For the text-containing cell, return its midpoint in [x, y] coordinate format. 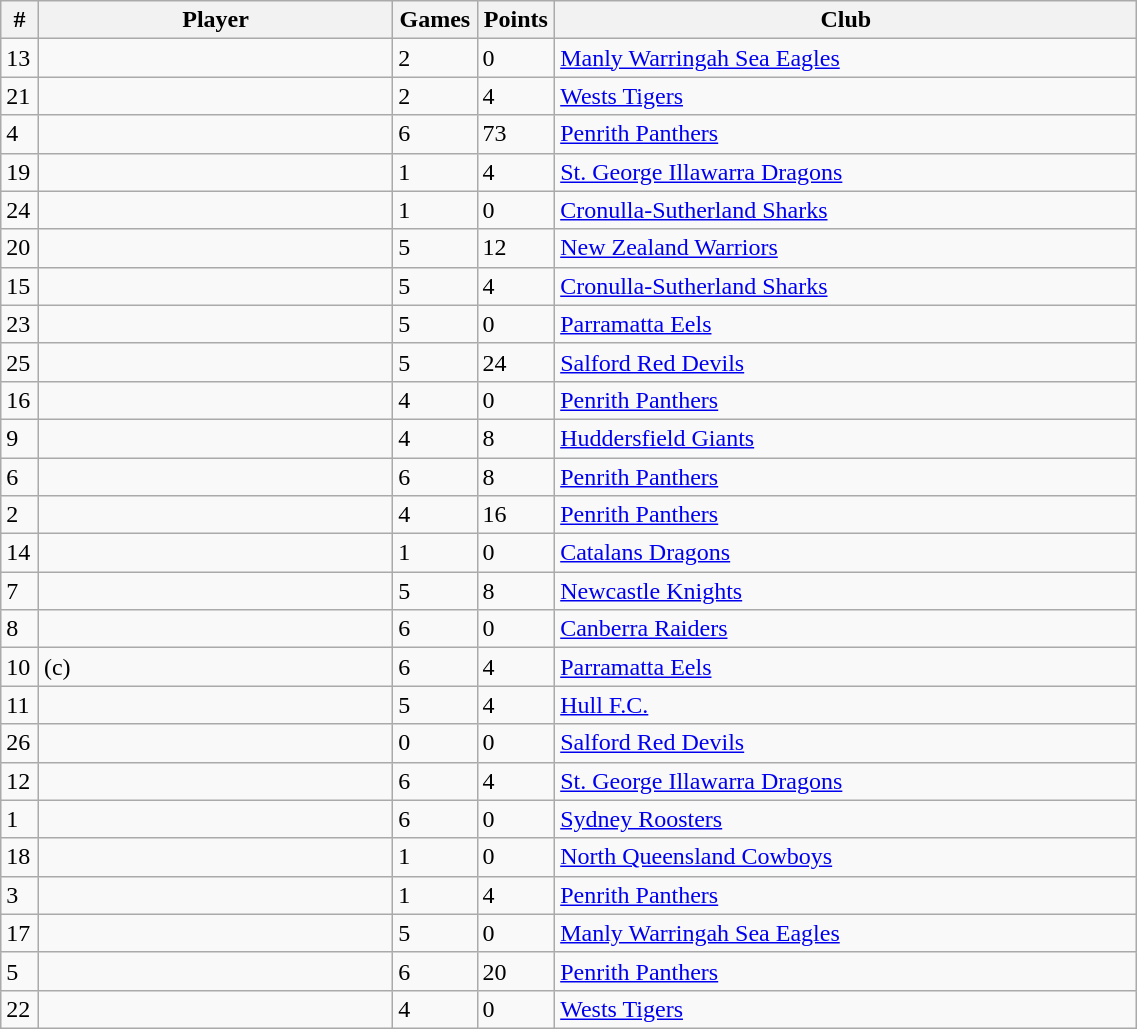
23 [20, 324]
3 [20, 895]
Canberra Raiders [846, 629]
Huddersfield Giants [846, 438]
11 [20, 705]
New Zealand Warriors [846, 248]
73 [516, 134]
26 [20, 743]
17 [20, 933]
9 [20, 438]
25 [20, 362]
18 [20, 857]
Sydney Roosters [846, 819]
Club [846, 20]
22 [20, 1009]
Catalans Dragons [846, 553]
21 [20, 96]
13 [20, 58]
15 [20, 286]
Newcastle Knights [846, 591]
# [20, 20]
Points [516, 20]
Hull F.C. [846, 705]
19 [20, 172]
10 [20, 667]
North Queensland Cowboys [846, 857]
(c) [215, 667]
7 [20, 591]
14 [20, 553]
Games [435, 20]
Player [215, 20]
